For the text-containing cell, return its midpoint in (x, y) coordinate format. 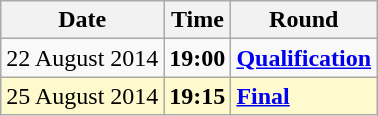
Final (304, 96)
Time (198, 20)
Date (82, 20)
22 August 2014 (82, 58)
25 August 2014 (82, 96)
19:15 (198, 96)
19:00 (198, 58)
Qualification (304, 58)
Round (304, 20)
